Locate the cell with the specified text and output its [x, y] center coordinate. 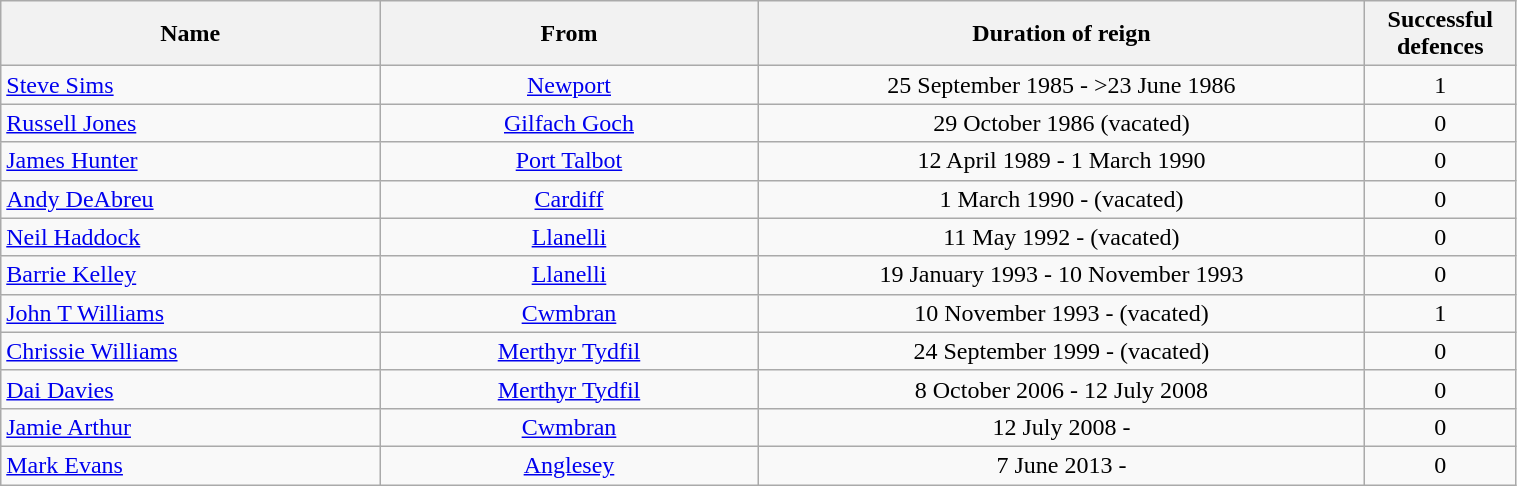
Jamie Arthur [190, 427]
12 July 2008 - [1061, 427]
1 March 1990 - (vacated) [1061, 199]
11 May 1992 - (vacated) [1061, 237]
Successful defences [1440, 34]
Barrie Kelley [190, 275]
John T Williams [190, 313]
Mark Evans [190, 465]
29 October 1986 (vacated) [1061, 123]
10 November 1993 - (vacated) [1061, 313]
Newport [570, 85]
19 January 1993 - 10 November 1993 [1061, 275]
Gilfach Goch [570, 123]
Steve Sims [190, 85]
Cardiff [570, 199]
Chrissie Williams [190, 351]
8 October 2006 - 12 July 2008 [1061, 389]
Andy DeAbreu [190, 199]
7 June 2013 - [1061, 465]
Name [190, 34]
James Hunter [190, 161]
Neil Haddock [190, 237]
Dai Davies [190, 389]
25 September 1985 - >23 June 1986 [1061, 85]
12 April 1989 - 1 March 1990 [1061, 161]
Anglesey [570, 465]
24 September 1999 - (vacated) [1061, 351]
Duration of reign [1061, 34]
Port Talbot [570, 161]
From [570, 34]
Russell Jones [190, 123]
